Scan for the cell matching the given text and deliver its [x, y] coordinate at center. 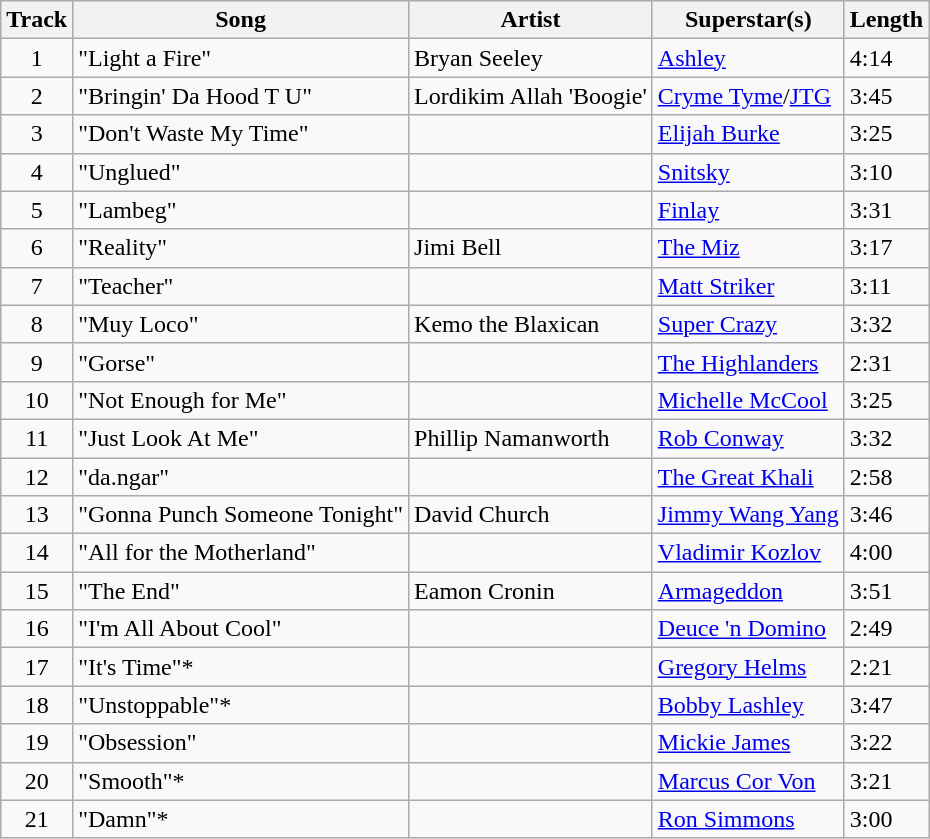
Song [241, 20]
The Highlanders [748, 362]
19 [37, 743]
Ashley [748, 58]
Elijah Burke [748, 134]
Finlay [748, 210]
Eamon Cronin [531, 591]
"Light a Fire" [241, 58]
Michelle McCool [748, 400]
3:45 [886, 96]
3:11 [886, 286]
"Unstoppable"* [241, 705]
3:46 [886, 515]
3:00 [886, 819]
Phillip Namanworth [531, 438]
"It's Time"* [241, 667]
Gregory Helms [748, 667]
3:31 [886, 210]
Lordikim Allah 'Boogie' [531, 96]
"Damn"* [241, 819]
14 [37, 553]
"Gonna Punch Someone Tonight" [241, 515]
16 [37, 629]
"Unglued" [241, 172]
17 [37, 667]
Deuce 'n Domino [748, 629]
Track [37, 20]
"Smooth"* [241, 781]
15 [37, 591]
Super Crazy [748, 324]
13 [37, 515]
10 [37, 400]
Rob Conway [748, 438]
3:22 [886, 743]
3:17 [886, 248]
Jimi Bell [531, 248]
The Great Khali [748, 477]
12 [37, 477]
Kemo the Blaxican [531, 324]
Length [886, 20]
Bobby Lashley [748, 705]
The Miz [748, 248]
2:21 [886, 667]
4:14 [886, 58]
Matt Striker [748, 286]
Marcus Cor Von [748, 781]
"I'm All About Cool" [241, 629]
3:51 [886, 591]
3 [37, 134]
"All for the Motherland" [241, 553]
David Church [531, 515]
2:58 [886, 477]
Bryan Seeley [531, 58]
Cryme Tyme/JTG [748, 96]
4:00 [886, 553]
"Don't Waste My Time" [241, 134]
7 [37, 286]
4 [37, 172]
Snitsky [748, 172]
6 [37, 248]
18 [37, 705]
"Muy Loco" [241, 324]
Artist [531, 20]
Jimmy Wang Yang [748, 515]
"Not Enough for Me" [241, 400]
"Teacher" [241, 286]
"The End" [241, 591]
Ron Simmons [748, 819]
"Gorse" [241, 362]
Vladimir Kozlov [748, 553]
20 [37, 781]
"Reality" [241, 248]
5 [37, 210]
11 [37, 438]
"Bringin' Da Hood T U" [241, 96]
2 [37, 96]
"Just Look At Me" [241, 438]
2:31 [886, 362]
9 [37, 362]
1 [37, 58]
"Lambeg" [241, 210]
2:49 [886, 629]
8 [37, 324]
Mickie James [748, 743]
Superstar(s) [748, 20]
Armageddon [748, 591]
3:21 [886, 781]
"Obsession" [241, 743]
"da.ngar" [241, 477]
3:10 [886, 172]
21 [37, 819]
3:47 [886, 705]
